Return the [X, Y] coordinate for the center point of the cell that contains the specified text.  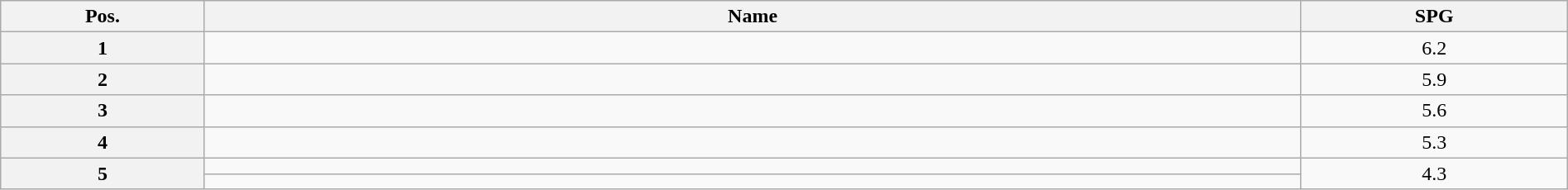
4.3 [1434, 173]
SPG [1434, 17]
3 [103, 111]
Name [753, 17]
Pos. [103, 17]
5 [103, 173]
1 [103, 48]
5.9 [1434, 79]
4 [103, 142]
2 [103, 79]
6.2 [1434, 48]
5.6 [1434, 111]
5.3 [1434, 142]
